Return the [x, y] coordinate for the center point of the cell that contains the specified text.  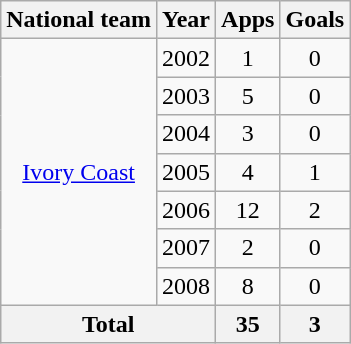
2006 [186, 210]
Total [108, 324]
Goals [315, 20]
12 [248, 210]
2008 [186, 286]
2005 [186, 172]
2002 [186, 58]
2004 [186, 134]
Ivory Coast [79, 172]
Apps [248, 20]
5 [248, 96]
35 [248, 324]
National team [79, 20]
2007 [186, 248]
2003 [186, 96]
4 [248, 172]
8 [248, 286]
Year [186, 20]
